Provide the (X, Y) coordinate of the cell's center where the given text is located.  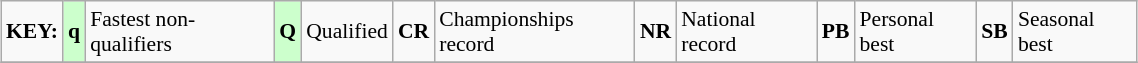
KEY: (32, 32)
Q (288, 32)
PB (836, 32)
SB (994, 32)
Seasonal best (1075, 32)
q (74, 32)
National record (746, 32)
CR (414, 32)
Qualified (347, 32)
NR (656, 32)
Fastest non-qualifiers (180, 32)
Personal best (916, 32)
Championships record (534, 32)
